Provide the (x, y) coordinate of the cell's center where the given text is located.  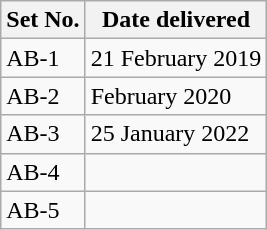
AB-2 (43, 96)
AB-5 (43, 210)
February 2020 (176, 96)
21 February 2019 (176, 58)
AB-3 (43, 134)
25 January 2022 (176, 134)
AB-1 (43, 58)
Set No. (43, 20)
Date delivered (176, 20)
AB-4 (43, 172)
